Pinpoint the cell where the given text exists, returning its [X, Y] midpoint coordinate. 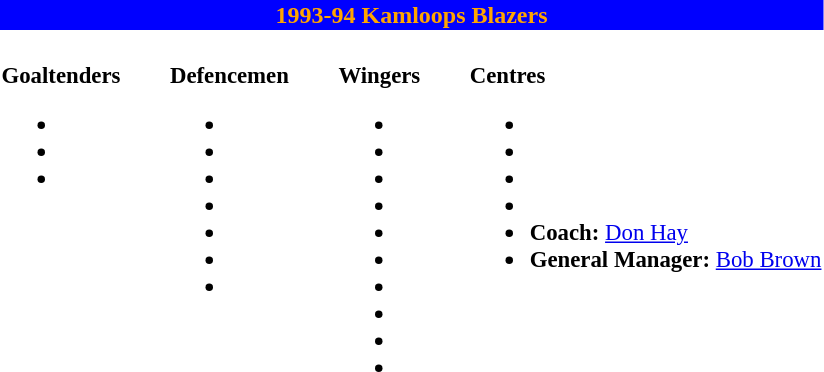
1993-94 Kamloops Blazers [412, 15]
